Return [X, Y] of the center of cell containing provided text 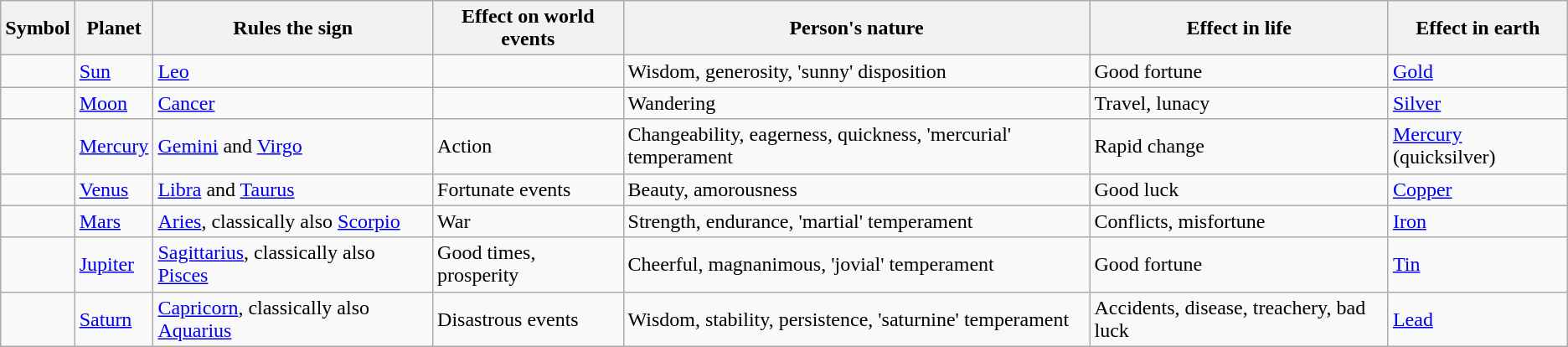
Aries, classically also Scorpio [293, 221]
Silver [1478, 103]
Libra and Taurus [293, 189]
Tin [1478, 265]
Gold [1478, 71]
Mercury [114, 146]
Mars [114, 221]
Rules the sign [293, 28]
Venus [114, 189]
Travel, lunacy [1239, 103]
Copper [1478, 189]
Rapid change [1239, 146]
Fortunate events [528, 189]
Capricorn, classically also Aquarius [293, 319]
Cancer [293, 103]
Wandering [856, 103]
Mercury (quicksilver) [1478, 146]
Moon [114, 103]
Lead [1478, 319]
Effect in life [1239, 28]
Good times, prosperity [528, 265]
Effect in earth [1478, 28]
Accidents, disease, treachery, bad luck [1239, 319]
Iron [1478, 221]
Planet [114, 28]
Leo [293, 71]
Symbol [38, 28]
Beauty, amorousness [856, 189]
Wisdom, stability, persistence, 'saturnine' temperament [856, 319]
Action [528, 146]
Jupiter [114, 265]
Person's nature [856, 28]
War [528, 221]
Good luck [1239, 189]
Strength, endurance, 'martial' temperament [856, 221]
Effect on world events [528, 28]
Saturn [114, 319]
Sun [114, 71]
Sagittarius, classically also Pisces [293, 265]
Changeability, eagerness, quickness, 'mercurial' temperament [856, 146]
Cheerful, magnanimous, 'jovial' temperament [856, 265]
Gemini and Virgo [293, 146]
Wisdom, generosity, 'sunny' disposition [856, 71]
Disastrous events [528, 319]
Conflicts, misfortune [1239, 221]
